Provide the [x, y] coordinate of the cell's center where the given text is located.  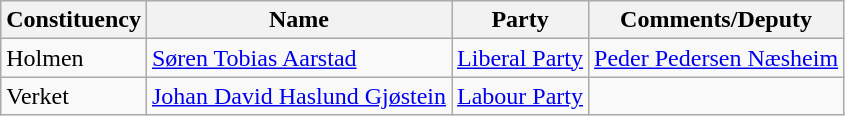
Labour Party [520, 96]
Søren Tobias Aarstad [298, 58]
Peder Pedersen Næsheim [716, 58]
Johan David Haslund Gjøstein [298, 96]
Constituency [74, 20]
Verket [74, 96]
Name [298, 20]
Liberal Party [520, 58]
Comments/Deputy [716, 20]
Party [520, 20]
Holmen [74, 58]
